Scan for the cell matching the given text and deliver its (x, y) coordinate at center. 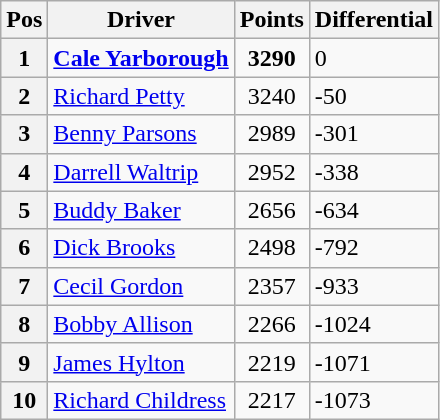
Buddy Baker (141, 210)
2217 (272, 400)
-1071 (374, 362)
Differential (374, 20)
-301 (374, 134)
2656 (272, 210)
-338 (374, 172)
0 (374, 58)
Cale Yarborough (141, 58)
Points (272, 20)
-50 (374, 96)
-634 (374, 210)
Richard Childress (141, 400)
2498 (272, 248)
Dick Brooks (141, 248)
Bobby Allison (141, 324)
Pos (24, 20)
4 (24, 172)
Richard Petty (141, 96)
7 (24, 286)
6 (24, 248)
Darrell Waltrip (141, 172)
3290 (272, 58)
Cecil Gordon (141, 286)
10 (24, 400)
3240 (272, 96)
2989 (272, 134)
-1073 (374, 400)
2357 (272, 286)
-933 (374, 286)
2219 (272, 362)
5 (24, 210)
2 (24, 96)
Driver (141, 20)
-1024 (374, 324)
8 (24, 324)
9 (24, 362)
3 (24, 134)
James Hylton (141, 362)
-792 (374, 248)
2266 (272, 324)
Benny Parsons (141, 134)
2952 (272, 172)
1 (24, 58)
